Pinpoint the cell where the given text exists, returning its [x, y] midpoint coordinate. 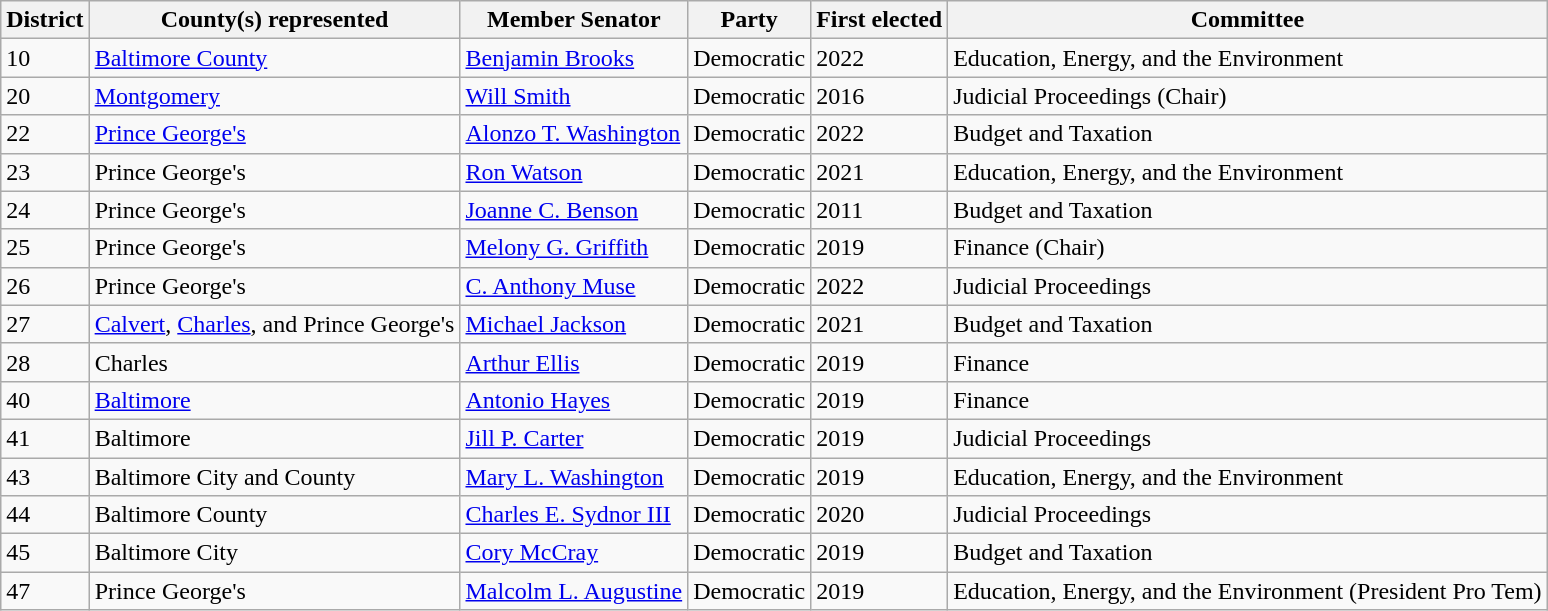
Ron Watson [574, 172]
Education, Energy, and the Environment (President Pro Tem) [1248, 591]
Joanne C. Benson [574, 210]
Charles [274, 362]
Baltimore City and County [274, 477]
Alonzo T. Washington [574, 134]
2011 [880, 210]
22 [45, 134]
Antonio Hayes [574, 400]
Charles E. Sydnor III [574, 515]
Mary L. Washington [574, 477]
44 [45, 515]
Baltimore City [274, 553]
Finance (Chair) [1248, 248]
24 [45, 210]
Member Senator [574, 20]
First elected [880, 20]
Party [750, 20]
23 [45, 172]
Jill P. Carter [574, 438]
Montgomery [274, 96]
Cory McCray [574, 553]
40 [45, 400]
2020 [880, 515]
47 [45, 591]
10 [45, 58]
Will Smith [574, 96]
27 [45, 324]
Malcolm L. Augustine [574, 591]
25 [45, 248]
C. Anthony Muse [574, 286]
28 [45, 362]
District [45, 20]
43 [45, 477]
Judicial Proceedings (Chair) [1248, 96]
Committee [1248, 20]
Melony G. Griffith [574, 248]
20 [45, 96]
Benjamin Brooks [574, 58]
45 [45, 553]
County(s) represented [274, 20]
26 [45, 286]
Calvert, Charles, and Prince George's [274, 324]
Michael Jackson [574, 324]
41 [45, 438]
2016 [880, 96]
Arthur Ellis [574, 362]
